Return the [x, y] coordinate for the center point of the cell that contains the specified text.  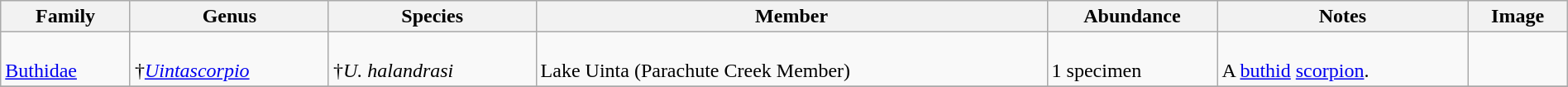
Lake Uinta (Parachute Creek Member) [791, 60]
Species [432, 17]
†Uintascorpio [229, 60]
Notes [1343, 17]
†U. halandrasi [432, 60]
Genus [229, 17]
Buthidae [66, 60]
Family [66, 17]
1 specimen [1132, 60]
Abundance [1132, 17]
Image [1518, 17]
A buthid scorpion. [1343, 60]
Member [791, 17]
